Scan for the cell matching the given text and deliver its [x, y] coordinate at center. 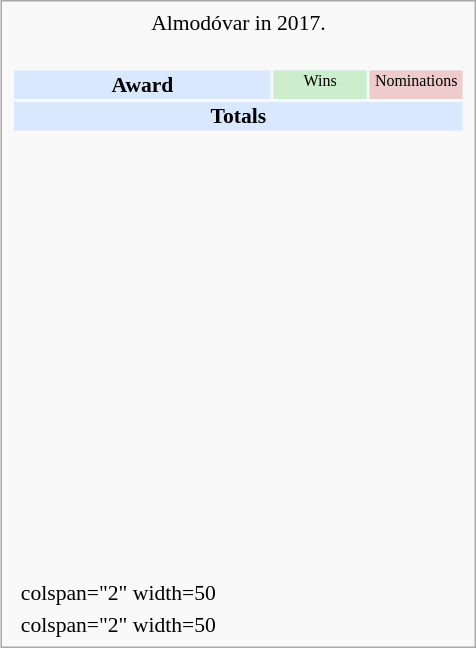
Totals [238, 116]
Almodóvar in 2017. [239, 23]
Award Wins Nominations Totals [239, 308]
Award [142, 84]
Wins [320, 84]
Nominations [416, 84]
